Detect which cell encompasses the target text, then output its (x, y) center coordinate. 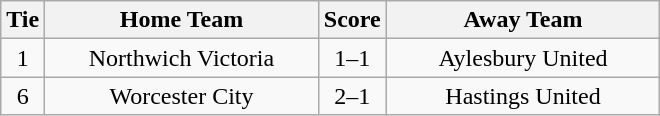
Away Team (523, 20)
Northwich Victoria (182, 58)
Worcester City (182, 96)
6 (23, 96)
Aylesbury United (523, 58)
1–1 (352, 58)
Home Team (182, 20)
Hastings United (523, 96)
Tie (23, 20)
2–1 (352, 96)
Score (352, 20)
1 (23, 58)
